Extract the [x, y] coordinate from the center of the cell holding the provided text.  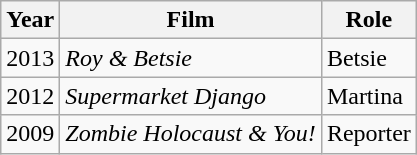
Role [368, 20]
2012 [30, 96]
2009 [30, 134]
Roy & Betsie [191, 58]
Zombie Holocaust & You! [191, 134]
Film [191, 20]
Year [30, 20]
Betsie [368, 58]
Supermarket Django [191, 96]
Reporter [368, 134]
Martina [368, 96]
2013 [30, 58]
